Scan for the cell matching the given text and deliver its (x, y) coordinate at center. 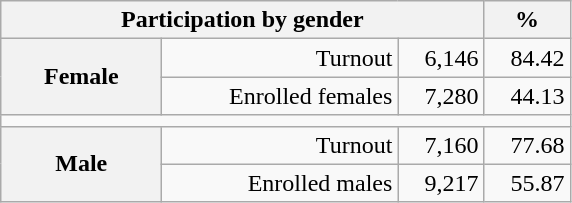
84.42 (527, 58)
Participation by gender (242, 20)
Female (82, 77)
55.87 (527, 183)
7,280 (441, 96)
6,146 (441, 58)
% (527, 20)
Enrolled females (280, 96)
Enrolled males (280, 183)
Male (82, 164)
44.13 (527, 96)
9,217 (441, 183)
7,160 (441, 145)
77.68 (527, 145)
